Find where the given text appears and provide that cell's center as (x, y) coordinate. 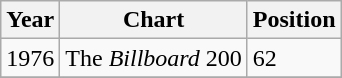
Chart (154, 20)
62 (294, 58)
1976 (30, 58)
The Billboard 200 (154, 58)
Year (30, 20)
Position (294, 20)
